Detect which cell encompasses the target text, then output its [X, Y] center coordinate. 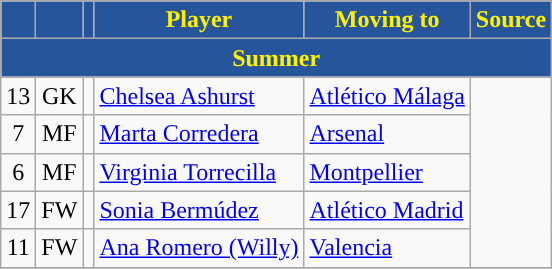
Atlético Madrid [387, 210]
7 [18, 134]
13 [18, 96]
GK [60, 96]
Valencia [387, 248]
Sonia Bermúdez [199, 210]
Marta Corredera [199, 134]
Source [510, 20]
11 [18, 248]
6 [18, 172]
Virginia Torrecilla [199, 172]
Montpellier [387, 172]
Ana Romero (Willy) [199, 248]
Arsenal [387, 134]
Atlético Málaga [387, 96]
Summer [276, 58]
Moving to [387, 20]
17 [18, 210]
Player [199, 20]
Chelsea Ashurst [199, 96]
